Scan for the cell matching the given text and deliver its [x, y] coordinate at center. 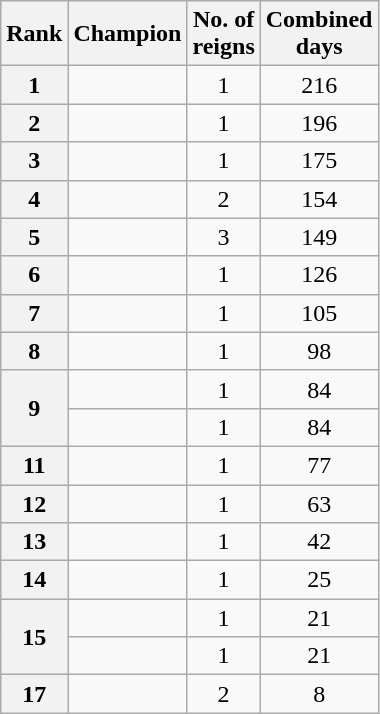
105 [319, 313]
12 [34, 503]
42 [319, 542]
77 [319, 465]
175 [319, 161]
4 [34, 199]
9 [34, 408]
6 [34, 275]
216 [319, 85]
154 [319, 199]
7 [34, 313]
Rank [34, 34]
11 [34, 465]
98 [319, 351]
126 [319, 275]
5 [34, 237]
Combineddays [319, 34]
Champion [128, 34]
196 [319, 123]
25 [319, 580]
15 [34, 637]
13 [34, 542]
63 [319, 503]
149 [319, 237]
No. ofreigns [224, 34]
14 [34, 580]
17 [34, 694]
